Search for the cell housing the specified text and yield its (x, y) center coordinate. 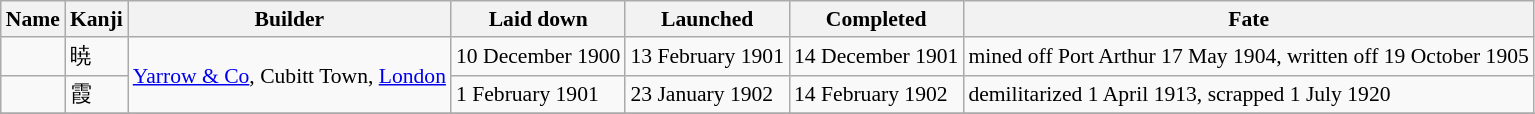
Launched (707, 19)
Laid down (538, 19)
Fate (1248, 19)
14 February 1902 (876, 94)
Yarrow & Co, Cubitt Town, London (290, 76)
23 January 1902 (707, 94)
暁 (96, 56)
1 February 1901 (538, 94)
13 February 1901 (707, 56)
demilitarized 1 April 1913, scrapped 1 July 1920 (1248, 94)
Kanji (96, 19)
Builder (290, 19)
Name (33, 19)
10 December 1900 (538, 56)
Completed (876, 19)
14 December 1901 (876, 56)
霞 (96, 94)
mined off Port Arthur 17 May 1904, written off 19 October 1905 (1248, 56)
